For the text-containing cell, return its midpoint in [X, Y] coordinate format. 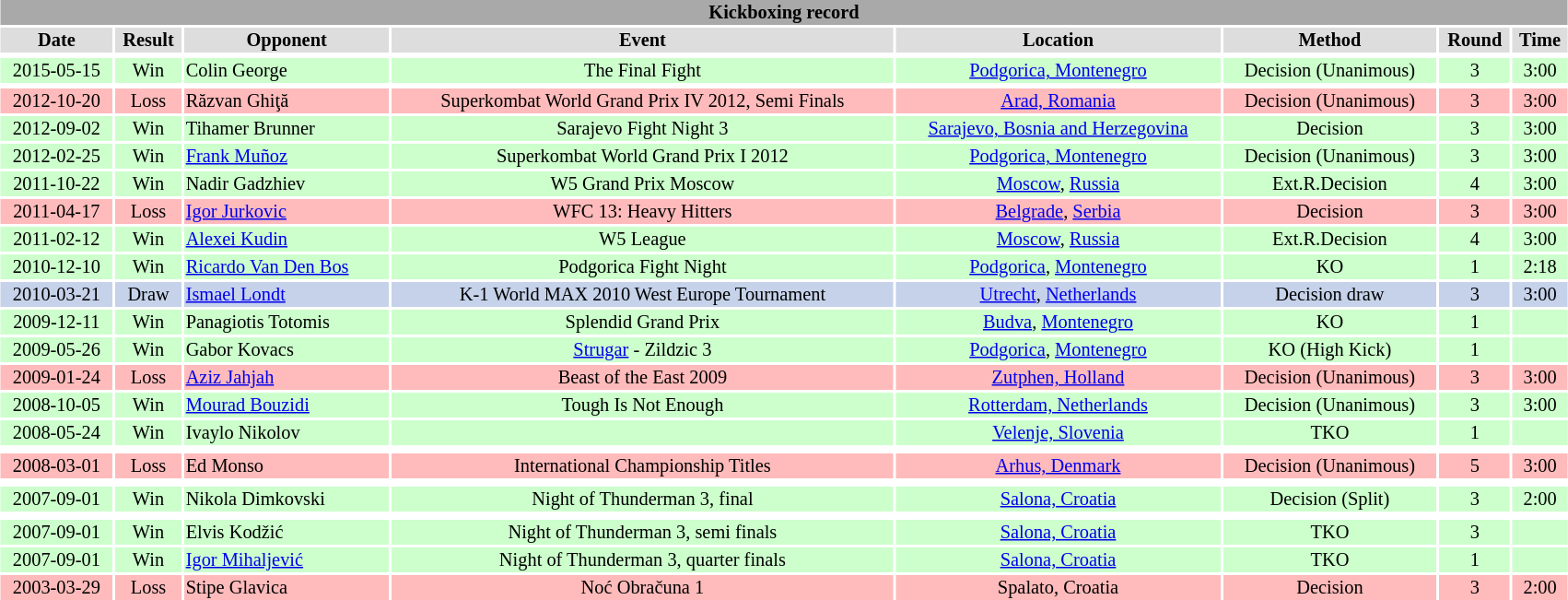
Event [643, 41]
Splendid Grand Prix [643, 323]
Gabor Kovacs [287, 350]
WFC 13: Heavy Hitters [643, 212]
2011-10-22 [57, 184]
Decision (Split) [1329, 500]
2010-12-10 [57, 267]
Night of Thunderman 3, semi finals [643, 533]
2003-03-29 [57, 588]
Ricardo Van Den Bos [287, 267]
Arhus, Denmark [1059, 466]
Tihamer Brunner [287, 129]
2011-04-17 [57, 212]
Utrecht, Netherlands [1059, 295]
2008-03-01 [57, 466]
2009-12-11 [57, 323]
Nadir Gadzhiev [287, 184]
Ed Monso [287, 466]
2008-10-05 [57, 406]
Opponent [287, 41]
Spalato, Croatia [1059, 588]
W5 Grand Prix Moscow [643, 184]
Round [1475, 41]
Velenje, Slovenia [1059, 433]
Ismael Londt [287, 295]
2011-02-12 [57, 240]
Night of Thunderman 3, quarter finals [643, 560]
Superkombat World Grand Prix I 2012 [643, 157]
Igor Mihaljević [287, 560]
2012-09-02 [57, 129]
Time [1540, 41]
Location [1059, 41]
Date [57, 41]
Mourad Bouzidi [287, 406]
Kickboxing record [784, 13]
International Championship Titles [643, 466]
5 [1475, 466]
The Final Fight [643, 70]
KO (High Kick) [1329, 350]
2012-02-25 [57, 157]
Noć Obračuna 1 [643, 588]
Răzvan Ghiţă [287, 101]
Zutphen, Holland [1059, 378]
Belgrade, Serbia [1059, 212]
K-1 World MAX 2010 West Europe Tournament [643, 295]
2008-05-24 [57, 433]
Frank Muñoz [287, 157]
Sarajevo Fight Night 3 [643, 129]
Colin George [287, 70]
Night of Thunderman 3, final [643, 500]
Tough Is Not Enough [643, 406]
Podgorica Fight Night [643, 267]
2010-03-21 [57, 295]
Method [1329, 41]
Alexei Kudin [287, 240]
Stipe Glavica [287, 588]
Igor Jurkovic [287, 212]
2009-05-26 [57, 350]
Aziz Jahjah [287, 378]
Rotterdam, Netherlands [1059, 406]
2012-10-20 [57, 101]
2015-05-15 [57, 70]
Strugar - Zildzic 3 [643, 350]
Superkombat World Grand Prix IV 2012, Semi Finals [643, 101]
Elvis Kodžić [287, 533]
Nikola Dimkovski [287, 500]
Sarajevo, Bosnia and Herzegovina [1059, 129]
Panagiotis Totomis [287, 323]
Draw [148, 295]
Ivaylo Nikolov [287, 433]
Arad, Romania [1059, 101]
Decision draw [1329, 295]
2:18 [1540, 267]
Budva, Montenegro [1059, 323]
2009-01-24 [57, 378]
W5 League [643, 240]
Result [148, 41]
Beast of the East 2009 [643, 378]
